Find where the given text appears and provide that cell's center as (x, y) coordinate. 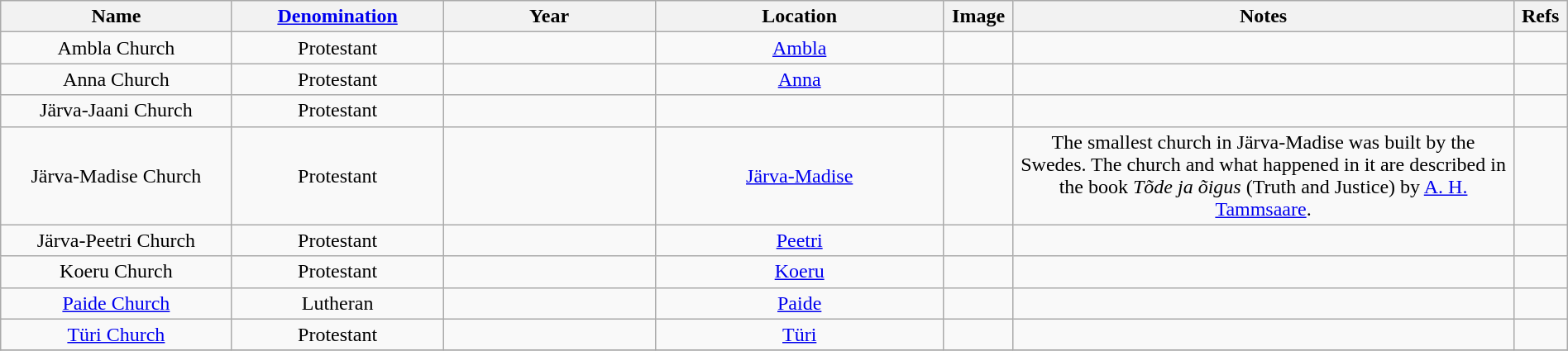
Name (116, 17)
Järva-Jaani Church (116, 111)
Paide Church (116, 303)
Koeru (799, 272)
Järva-Madise Church (116, 175)
Image (978, 17)
Lutheran (337, 303)
Ambla (799, 48)
Anna (799, 79)
Notes (1264, 17)
Paide (799, 303)
Türi Church (116, 334)
Järva-Madise (799, 175)
Järva-Peetri Church (116, 240)
Koeru Church (116, 272)
Denomination (337, 17)
Ambla Church (116, 48)
Türi (799, 334)
Peetri (799, 240)
Anna Church (116, 79)
Year (549, 17)
Location (799, 17)
Refs (1540, 17)
